Return (x, y) of the center of cell containing provided text 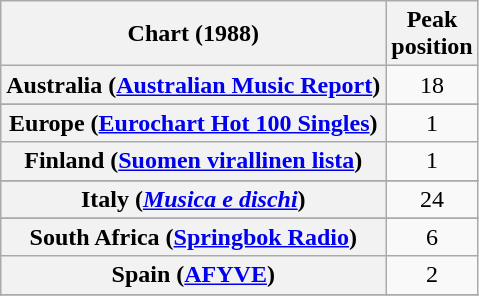
South Africa (Springbok Radio) (194, 237)
Chart (1988) (194, 34)
Italy (Musica e dischi) (194, 199)
Australia (Australian Music Report) (194, 85)
Europe (Eurochart Hot 100 Singles) (194, 123)
Peakposition (432, 34)
24 (432, 199)
18 (432, 85)
Spain (AFYVE) (194, 275)
6 (432, 237)
2 (432, 275)
Finland (Suomen virallinen lista) (194, 161)
